Locate the cell with the specified text and output its [x, y] center coordinate. 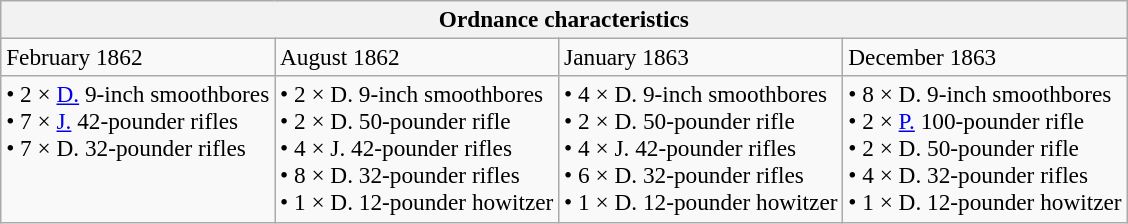
Ordnance characteristics [564, 19]
• 8 × D. 9-inch smoothbores• 2 × P. 100-pounder rifle• 2 × D. 50-pounder rifle• 4 × D. 32-pounder rifles• 1 × D. 12-pounder howitzer [985, 149]
• 4 × D. 9-inch smoothbores• 2 × D. 50-pounder rifle• 4 × J. 42-pounder rifles• 6 × D. 32-pounder rifles• 1 × D. 12-pounder howitzer [701, 149]
January 1863 [701, 57]
August 1862 [417, 57]
December 1863 [985, 57]
• 2 × D. 9-inch smoothbores• 2 × D. 50-pounder rifle• 4 × J. 42-pounder rifles• 8 × D. 32-pounder rifles• 1 × D. 12-pounder howitzer [417, 149]
February 1862 [138, 57]
• 2 × D. 9-inch smoothbores• 7 × J. 42-pounder rifles• 7 × D. 32-pounder rifles [138, 149]
